Locate the cell with the specified text and output its (x, y) center coordinate. 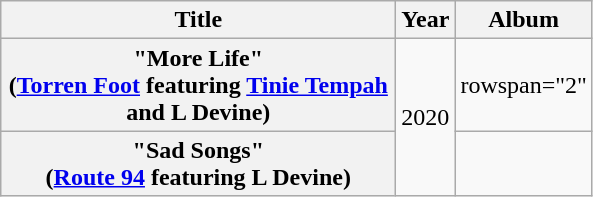
Album (524, 20)
"More Life" (Torren Foot featuring Tinie Tempah and L Devine) (198, 85)
"Sad Songs" (Route 94 featuring L Devine) (198, 164)
2020 (426, 118)
Title (198, 20)
rowspan="2" (524, 85)
Year (426, 20)
